Capture the cell that displays the provided text and extract its (x, y) central coordinate. 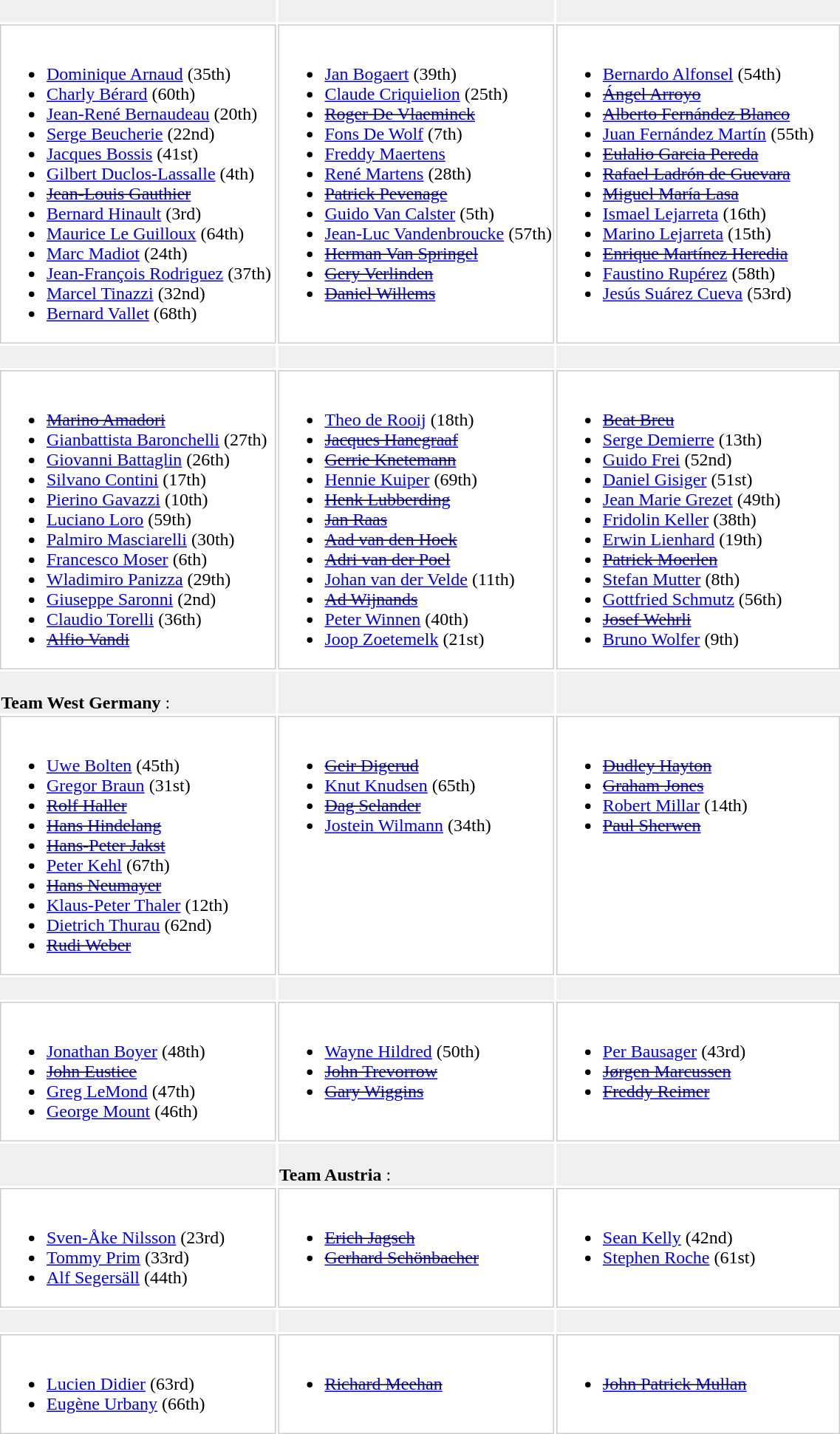
Jonathan Boyer (48th)John EusticeGreg LeMond (47th)George Mount (46th) (137, 1071)
Team West Germany : (137, 693)
Geir DigerudKnut Knudsen (65th)Dag SelanderJostein Wilmann (34th) (415, 845)
Sven-Åke Nilsson (23rd)Tommy Prim (33rd)Alf Segersäll (44th) (137, 1248)
Team Austria : (415, 1164)
Erich JagschGerhard Schönbacher (415, 1248)
Richard Meehan (415, 1385)
Lucien Didier (63rd)Eugène Urbany (66th) (137, 1385)
Wayne Hildred (50th)John TrevorrowGary Wiggins (415, 1071)
